Pinpoint the cell where the given text exists, returning its [X, Y] midpoint coordinate. 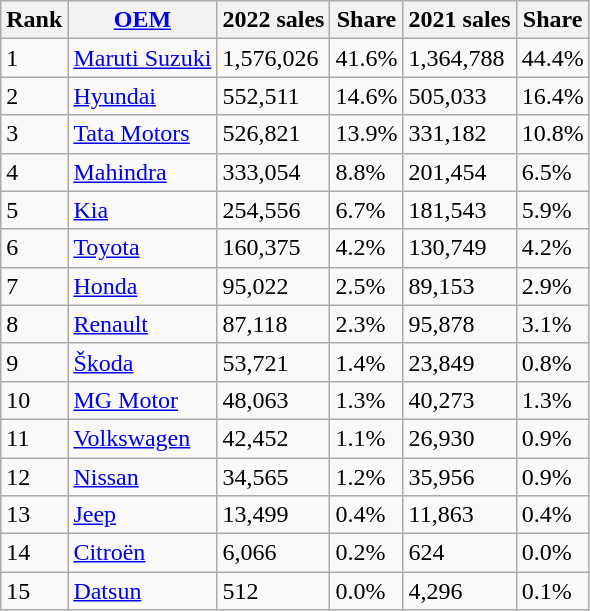
Kia [142, 210]
1 [34, 58]
624 [460, 553]
1,364,788 [460, 58]
Datsun [142, 591]
130,749 [460, 248]
2021 sales [460, 20]
11 [34, 438]
Maruti Suzuki [142, 58]
552,511 [274, 96]
181,543 [460, 210]
6 [34, 248]
Jeep [142, 515]
Mahindra [142, 172]
1.2% [366, 477]
14 [34, 553]
2 [34, 96]
Citroën [142, 553]
2.3% [366, 324]
Volkswagen [142, 438]
160,375 [274, 248]
42,452 [274, 438]
1.1% [366, 438]
201,454 [460, 172]
0.2% [366, 553]
23,849 [460, 362]
MG Motor [142, 400]
9 [34, 362]
12 [34, 477]
87,118 [274, 324]
8.8% [366, 172]
95,022 [274, 286]
15 [34, 591]
11,863 [460, 515]
40,273 [460, 400]
3.1% [552, 324]
10.8% [552, 134]
512 [274, 591]
13.9% [366, 134]
48,063 [274, 400]
254,556 [274, 210]
16.4% [552, 96]
7 [34, 286]
Škoda [142, 362]
505,033 [460, 96]
34,565 [274, 477]
13 [34, 515]
Nissan [142, 477]
8 [34, 324]
6.5% [552, 172]
Honda [142, 286]
26,930 [460, 438]
13,499 [274, 515]
1,576,026 [274, 58]
3 [34, 134]
5.9% [552, 210]
Hyundai [142, 96]
331,182 [460, 134]
35,956 [460, 477]
OEM [142, 20]
Renault [142, 324]
6,066 [274, 553]
4 [34, 172]
53,721 [274, 362]
1.4% [366, 362]
Rank [34, 20]
0.8% [552, 362]
526,821 [274, 134]
41.6% [366, 58]
333,054 [274, 172]
2.5% [366, 286]
14.6% [366, 96]
2022 sales [274, 20]
2.9% [552, 286]
0.1% [552, 591]
6.7% [366, 210]
95,878 [460, 324]
10 [34, 400]
5 [34, 210]
4,296 [460, 591]
89,153 [460, 286]
44.4% [552, 58]
Toyota [142, 248]
Tata Motors [142, 134]
